Search for the cell housing the specified text and yield its [x, y] center coordinate. 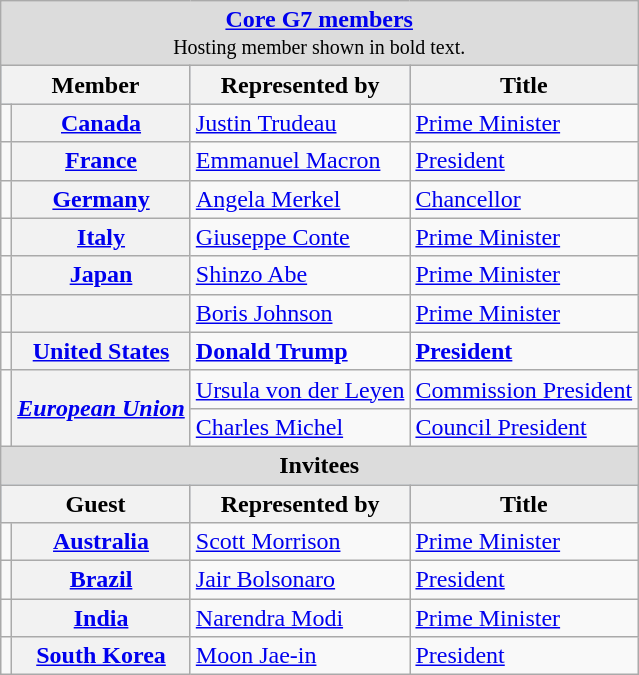
Angela Merkel [300, 199]
Charles Michel [300, 427]
Core G7 membersHosting member shown in bold text. [320, 34]
Member [96, 85]
Scott Morrison [300, 542]
Justin Trudeau [300, 123]
Japan [101, 275]
Ursula von der Leyen [300, 389]
Germany [101, 199]
India [101, 618]
European Union [101, 408]
Donald Trump [300, 351]
Jair Bolsonaro [300, 580]
Guest [96, 503]
Brazil [101, 580]
Australia [101, 542]
Invitees [320, 465]
Moon Jae-in [300, 656]
Boris Johnson [300, 313]
Canada [101, 123]
Emmanuel Macron [300, 161]
United States [101, 351]
Chancellor [524, 199]
Giuseppe Conte [300, 237]
Italy [101, 237]
Commission President [524, 389]
Council President [524, 427]
France [101, 161]
South Korea [101, 656]
Narendra Modi [300, 618]
Shinzo Abe [300, 275]
